Return (x, y) of the center of cell containing provided text 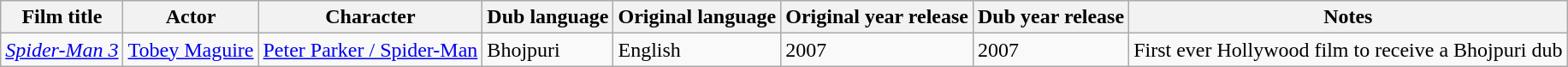
Actor (191, 17)
Notes (1348, 17)
Original language (697, 17)
Tobey Maguire (191, 50)
Character (370, 17)
Dub language (547, 17)
Bhojpuri (547, 50)
First ever Hollywood film to receive a Bhojpuri dub (1348, 50)
Peter Parker / Spider-Man (370, 50)
Film title (62, 17)
Spider-Man 3 (62, 50)
Dub year release (1050, 17)
Original year release (878, 17)
English (697, 50)
